Provide the [x, y] coordinate of the cell's center where the given text is located.  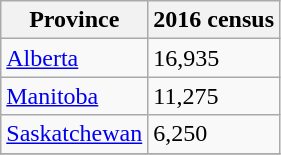
Saskatchewan [74, 134]
Alberta [74, 58]
2016 census [214, 20]
16,935 [214, 58]
6,250 [214, 134]
11,275 [214, 96]
Manitoba [74, 96]
Province [74, 20]
